For the text-containing cell, return its midpoint in (x, y) coordinate format. 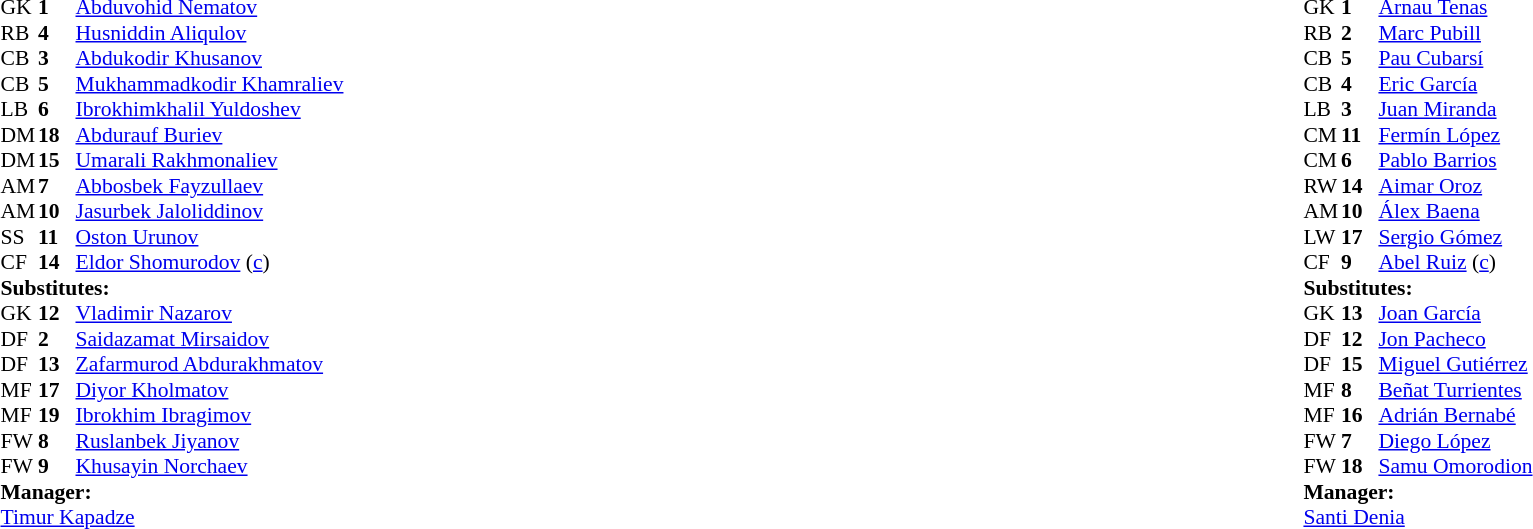
Pablo Barrios (1455, 161)
Adrián Bernabé (1455, 415)
Juan Miranda (1455, 109)
Mukhammadkodir Khamraliev (210, 84)
Abel Ruiz (c) (1455, 263)
16 (1360, 415)
SS (19, 237)
Fermín López (1455, 135)
Pau Cubarsí (1455, 59)
Husniddin Aliqulov (210, 33)
19 (57, 415)
Aimar Oroz (1455, 186)
Álex Baena (1455, 211)
Diyor Kholmatov (210, 390)
Marc Pubill (1455, 33)
Jasurbek Jaloliddinov (210, 211)
LW (1322, 237)
Beñat Turrientes (1455, 390)
Abbosbek Fayzullaev (210, 186)
Ibrokhim Ibragimov (210, 415)
Vladimir Nazarov (210, 313)
RW (1322, 186)
Saidazamat Mirsaidov (210, 339)
Joan García (1455, 313)
Miguel Gutiérrez (1455, 365)
Jon Pacheco (1455, 339)
Ibrokhimkhalil Yuldoshev (210, 109)
Ruslanbek Jiyanov (210, 441)
Eric García (1455, 84)
Umarali Rakhmonaliev (210, 161)
Sergio Gómez (1455, 237)
Samu Omorodion (1455, 467)
Abdukodir Khusanov (210, 59)
Eldor Shomurodov (c) (210, 263)
Zafarmurod Abdurakhmatov (210, 365)
Khusayin Norchaev (210, 467)
Oston Urunov (210, 237)
Abdurauf Buriev (210, 135)
Diego López (1455, 441)
